Output the (X, Y) coordinate of the center of the cell containing the given text.  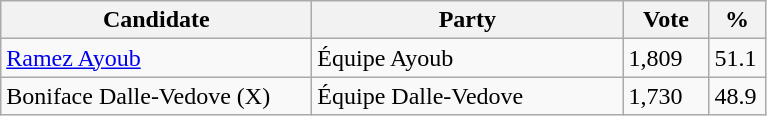
Candidate (156, 20)
Équipe Dalle-Vedove (468, 96)
Ramez Ayoub (156, 58)
% (737, 20)
48.9 (737, 96)
Équipe Ayoub (468, 58)
1,730 (666, 96)
Party (468, 20)
Boniface Dalle-Vedove (X) (156, 96)
51.1 (737, 58)
Vote (666, 20)
1,809 (666, 58)
